For the text-containing cell, return its midpoint in [X, Y] coordinate format. 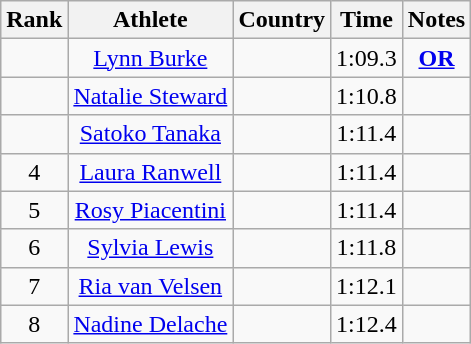
4 [34, 172]
1:11.8 [367, 248]
1:12.1 [367, 286]
5 [34, 210]
Rosy Piacentini [150, 210]
Athlete [150, 20]
OR [436, 58]
Lynn Burke [150, 58]
Natalie Steward [150, 96]
Time [367, 20]
Country [282, 20]
Nadine Delache [150, 324]
Laura Ranwell [150, 172]
1:09.3 [367, 58]
6 [34, 248]
1:10.8 [367, 96]
Ria van Velsen [150, 286]
Rank [34, 20]
Satoko Tanaka [150, 134]
8 [34, 324]
Notes [436, 20]
1:12.4 [367, 324]
Sylvia Lewis [150, 248]
7 [34, 286]
